From the cell containing the given text, extract its center point as [X, Y] coordinate. 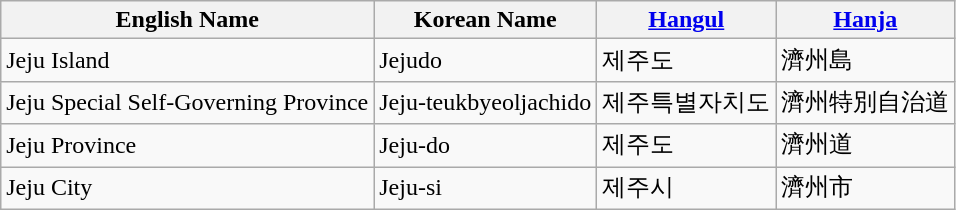
Hanja [866, 20]
濟州特別自治道 [866, 102]
Jejudo [486, 60]
Jeju-do [486, 146]
Jeju-si [486, 188]
Jeju Special Self-Governing Province [188, 102]
제주특별자치도 [686, 102]
Korean Name [486, 20]
Jeju-teukbyeoljachido [486, 102]
English Name [188, 20]
Jeju Island [188, 60]
濟州島 [866, 60]
濟州市 [866, 188]
濟州道 [866, 146]
제주시 [686, 188]
Hangul [686, 20]
Jeju Province [188, 146]
Jeju City [188, 188]
